Identify which cell holds the provided text, then report its [x, y] central coordinate. 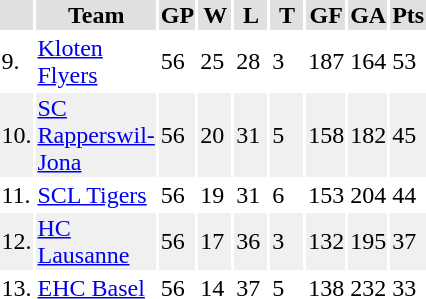
HC Lausanne [96, 242]
6 [288, 195]
28 [252, 62]
L [252, 15]
45 [408, 135]
36 [252, 242]
SCL Tigers [96, 195]
GP [177, 15]
17 [216, 242]
W [216, 15]
9. [16, 62]
164 [368, 62]
20 [216, 135]
T [288, 15]
153 [326, 195]
GA [368, 15]
44 [408, 195]
19 [216, 195]
132 [326, 242]
SC Rapperswil-Jona [96, 135]
182 [368, 135]
25 [216, 62]
Team [96, 15]
5 [288, 135]
187 [326, 62]
10. [16, 135]
Pts [408, 15]
37 [408, 242]
11. [16, 195]
GF [326, 15]
195 [368, 242]
Kloten Flyers [96, 62]
53 [408, 62]
204 [368, 195]
158 [326, 135]
12. [16, 242]
